Pinpoint the cell where the given text exists, returning its (x, y) midpoint coordinate. 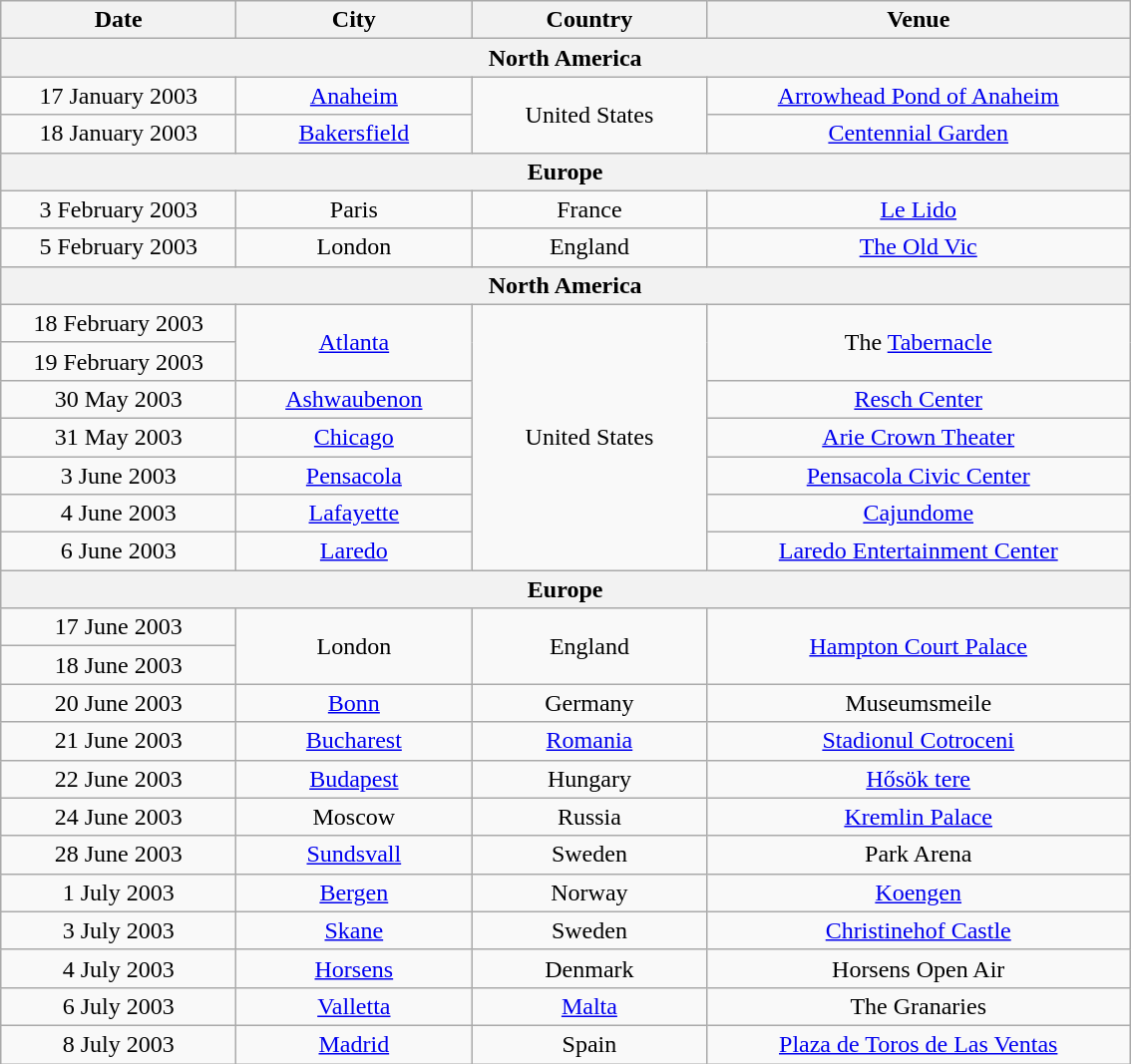
Anaheim (354, 96)
Germany (589, 703)
Valletta (354, 1006)
Budapest (354, 779)
Ashwaubenon (354, 399)
Koengen (919, 892)
4 June 2003 (119, 514)
Plaza de Toros de Las Ventas (919, 1044)
Moscow (354, 817)
17 January 2003 (119, 96)
Bucharest (354, 741)
Lafayette (354, 514)
Pensacola Civic Center (919, 476)
City (354, 20)
Pensacola (354, 476)
19 February 2003 (119, 361)
Laredo (354, 551)
Resch Center (919, 399)
Cajundome (919, 514)
Hungary (589, 779)
Venue (919, 20)
Malta (589, 1006)
18 February 2003 (119, 323)
Norway (589, 892)
France (589, 209)
Laredo Entertainment Center (919, 551)
Bakersfield (354, 134)
24 June 2003 (119, 817)
18 June 2003 (119, 665)
28 June 2003 (119, 855)
Madrid (354, 1044)
31 May 2003 (119, 437)
3 June 2003 (119, 476)
1 July 2003 (119, 892)
Le Lido (919, 209)
The Granaries (919, 1006)
6 June 2003 (119, 551)
5 February 2003 (119, 247)
Denmark (589, 968)
Country (589, 20)
Spain (589, 1044)
The Tabernacle (919, 342)
6 July 2003 (119, 1006)
4 July 2003 (119, 968)
Arrowhead Pond of Anaheim (919, 96)
Horsens Open Air (919, 968)
Christinehof Castle (919, 930)
20 June 2003 (119, 703)
8 July 2003 (119, 1044)
18 January 2003 (119, 134)
Park Arena (919, 855)
Romania (589, 741)
21 June 2003 (119, 741)
The Old Vic (919, 247)
Atlanta (354, 342)
Date (119, 20)
Arie Crown Theater (919, 437)
Chicago (354, 437)
Museumsmeile (919, 703)
Bonn (354, 703)
Paris (354, 209)
3 July 2003 (119, 930)
17 June 2003 (119, 627)
Russia (589, 817)
Sundsvall (354, 855)
Bergen (354, 892)
Hampton Court Palace (919, 646)
3 February 2003 (119, 209)
22 June 2003 (119, 779)
Skane (354, 930)
Hősök tere (919, 779)
Stadionul Cotroceni (919, 741)
Horsens (354, 968)
Centennial Garden (919, 134)
30 May 2003 (119, 399)
Kremlin Palace (919, 817)
